Output the (X, Y) coordinate of the center of the cell containing the given text.  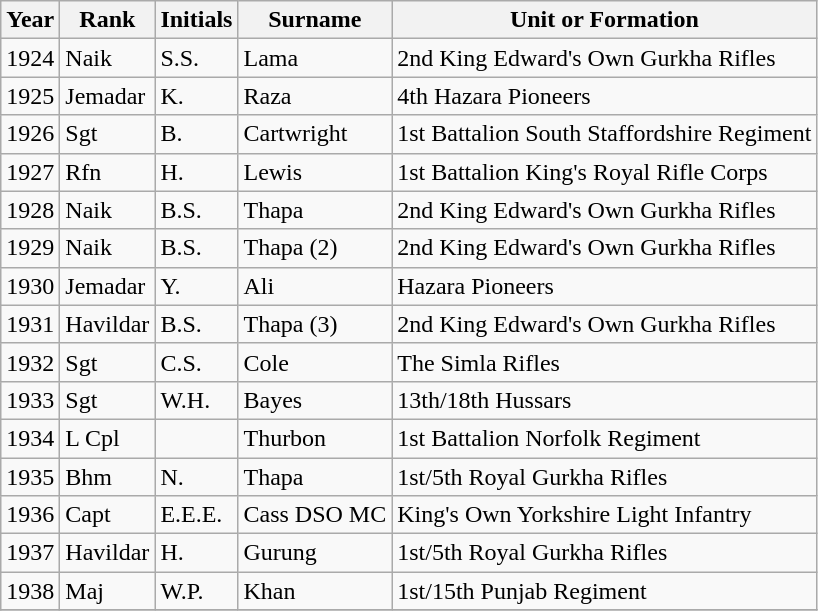
Raza (315, 96)
W.H. (196, 400)
Rfn (108, 172)
1937 (30, 553)
1935 (30, 477)
1934 (30, 438)
13th/18th Hussars (604, 400)
Initials (196, 20)
Lama (315, 58)
Y. (196, 286)
4th Hazara Pioneers (604, 96)
C.S. (196, 362)
The Simla Rifles (604, 362)
N. (196, 477)
Ali (315, 286)
King's Own Yorkshire Light Infantry (604, 515)
Lewis (315, 172)
1st Battalion South Staffordshire Regiment (604, 134)
K. (196, 96)
1st Battalion King's Royal Rifle Corps (604, 172)
Cartwright (315, 134)
1924 (30, 58)
Thapa (3) (315, 324)
1st Battalion Norfolk Regiment (604, 438)
Unit or Formation (604, 20)
1927 (30, 172)
Khan (315, 591)
S.S. (196, 58)
1932 (30, 362)
1928 (30, 210)
Maj (108, 591)
Bhm (108, 477)
1930 (30, 286)
Rank (108, 20)
Thurbon (315, 438)
Cole (315, 362)
1936 (30, 515)
Thapa (2) (315, 248)
Cass DSO MC (315, 515)
Bayes (315, 400)
Surname (315, 20)
Capt (108, 515)
1931 (30, 324)
1st/15th Punjab Regiment (604, 591)
1938 (30, 591)
1929 (30, 248)
E.E.E. (196, 515)
1933 (30, 400)
1925 (30, 96)
Gurung (315, 553)
L Cpl (108, 438)
Year (30, 20)
W.P. (196, 591)
1926 (30, 134)
B. (196, 134)
Hazara Pioneers (604, 286)
